Output the [X, Y] coordinate of the center of the cell containing the given text.  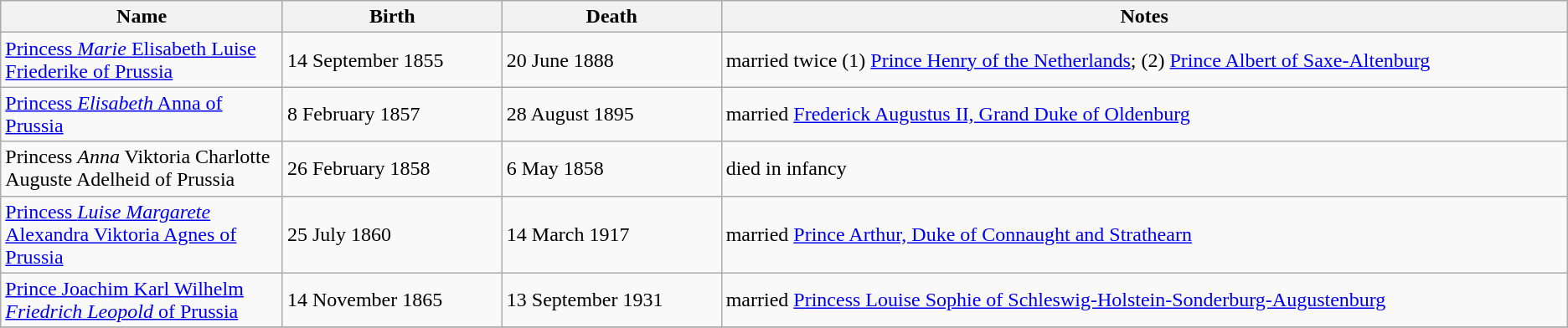
14 November 1865 [392, 300]
Princess Elisabeth Anna of Prussia [142, 114]
married Prince Arthur, Duke of Connaught and Strathearn [1144, 234]
Notes [1144, 17]
Death [611, 17]
28 August 1895 [611, 114]
Princess Anna Viktoria Charlotte Auguste Adelheid of Prussia [142, 169]
Princess Marie Elisabeth Luise Friederike of Prussia [142, 60]
Name [142, 17]
Prince Joachim Karl Wilhelm Friedrich Leopold of Prussia [142, 300]
26 February 1858 [392, 169]
13 September 1931 [611, 300]
Princess Luise Margarete Alexandra Viktoria Agnes of Prussia [142, 234]
married Frederick Augustus II, Grand Duke of Oldenburg [1144, 114]
14 March 1917 [611, 234]
25 July 1860 [392, 234]
14 September 1855 [392, 60]
8 February 1857 [392, 114]
Birth [392, 17]
20 June 1888 [611, 60]
6 May 1858 [611, 169]
married twice (1) Prince Henry of the Netherlands; (2) Prince Albert of Saxe-Altenburg [1144, 60]
died in infancy [1144, 169]
married Princess Louise Sophie of Schleswig-Holstein-Sonderburg-Augustenburg [1144, 300]
